Scan for the cell matching the given text and deliver its (X, Y) coordinate at center. 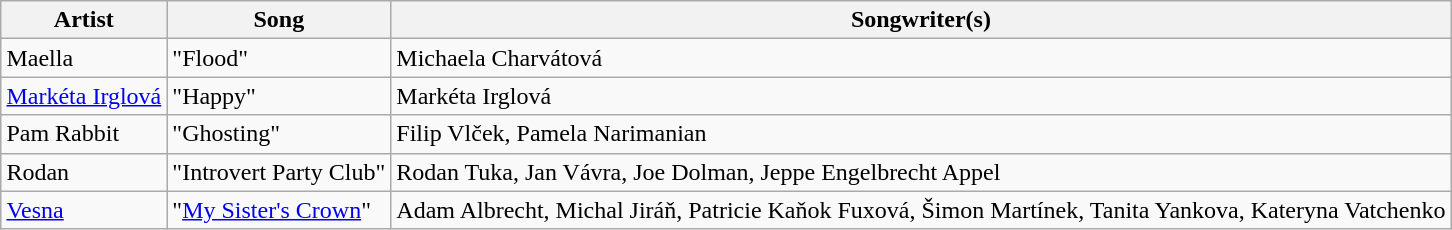
Song (279, 20)
"Flood" (279, 58)
Adam Albrecht, Michal Jiráň, Patricie Kaňok Fuxová, Šimon Martínek, Tanita Yankova, Kateryna Vatchenko (921, 210)
Rodan Tuka, Jan Vávra, Joe Dolman, Jeppe Engelbrecht Appel (921, 172)
Artist (84, 20)
Maella (84, 58)
"Introvert Party Club" (279, 172)
"Happy" (279, 96)
Pam Rabbit (84, 134)
Michaela Charvátová (921, 58)
"Ghosting" (279, 134)
Filip Vlček, Pamela Narimanian (921, 134)
"My Sister's Crown" (279, 210)
Songwriter(s) (921, 20)
Vesna (84, 210)
Rodan (84, 172)
